For the text-containing cell, return its midpoint in (x, y) coordinate format. 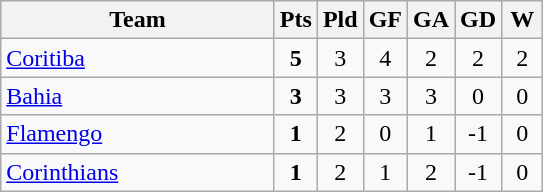
Pts (296, 20)
Coritiba (138, 58)
4 (385, 58)
Team (138, 20)
Bahia (138, 96)
GF (385, 20)
GA (432, 20)
GD (478, 20)
Corinthians (138, 172)
W (522, 20)
Flamengo (138, 134)
5 (296, 58)
Pld (340, 20)
